Provide the (x, y) coordinate of the cell's center where the given text is located.  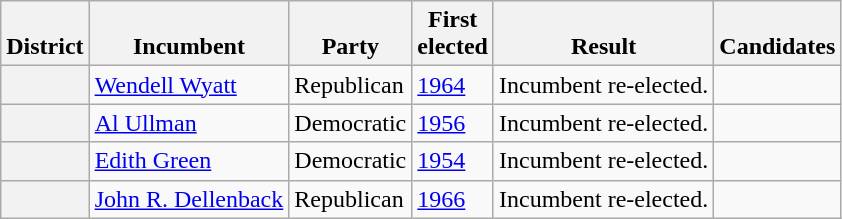
1966 (453, 199)
Wendell Wyatt (189, 85)
District (45, 34)
Party (350, 34)
Firstelected (453, 34)
Candidates (778, 34)
1964 (453, 85)
Edith Green (189, 161)
Result (603, 34)
John R. Dellenback (189, 199)
Incumbent (189, 34)
1954 (453, 161)
Al Ullman (189, 123)
1956 (453, 123)
